Extract the (x, y) coordinate from the center of the cell holding the provided text.  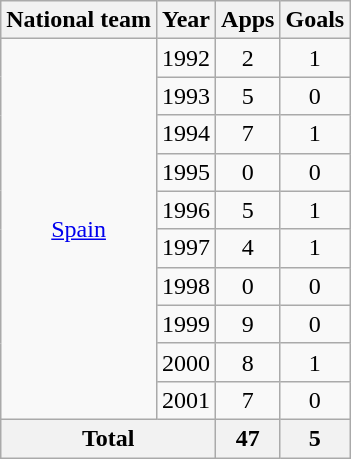
2 (248, 58)
Apps (248, 20)
1994 (186, 134)
8 (248, 362)
National team (79, 20)
Spain (79, 230)
Goals (315, 20)
1995 (186, 172)
1996 (186, 210)
1998 (186, 286)
Year (186, 20)
1999 (186, 324)
1992 (186, 58)
2001 (186, 400)
2000 (186, 362)
1993 (186, 96)
1997 (186, 248)
4 (248, 248)
Total (108, 438)
9 (248, 324)
47 (248, 438)
